Identify which cell holds the provided text, then report its (x, y) central coordinate. 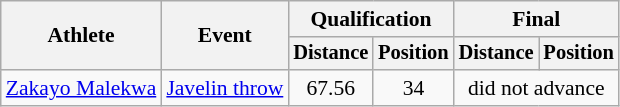
Qualification (370, 19)
Zakayo Malekwa (82, 88)
Event (224, 36)
did not advance (536, 88)
Javelin throw (224, 88)
Final (536, 19)
Athlete (82, 36)
34 (413, 88)
67.56 (330, 88)
